Return (X, Y) of the center of cell containing provided text 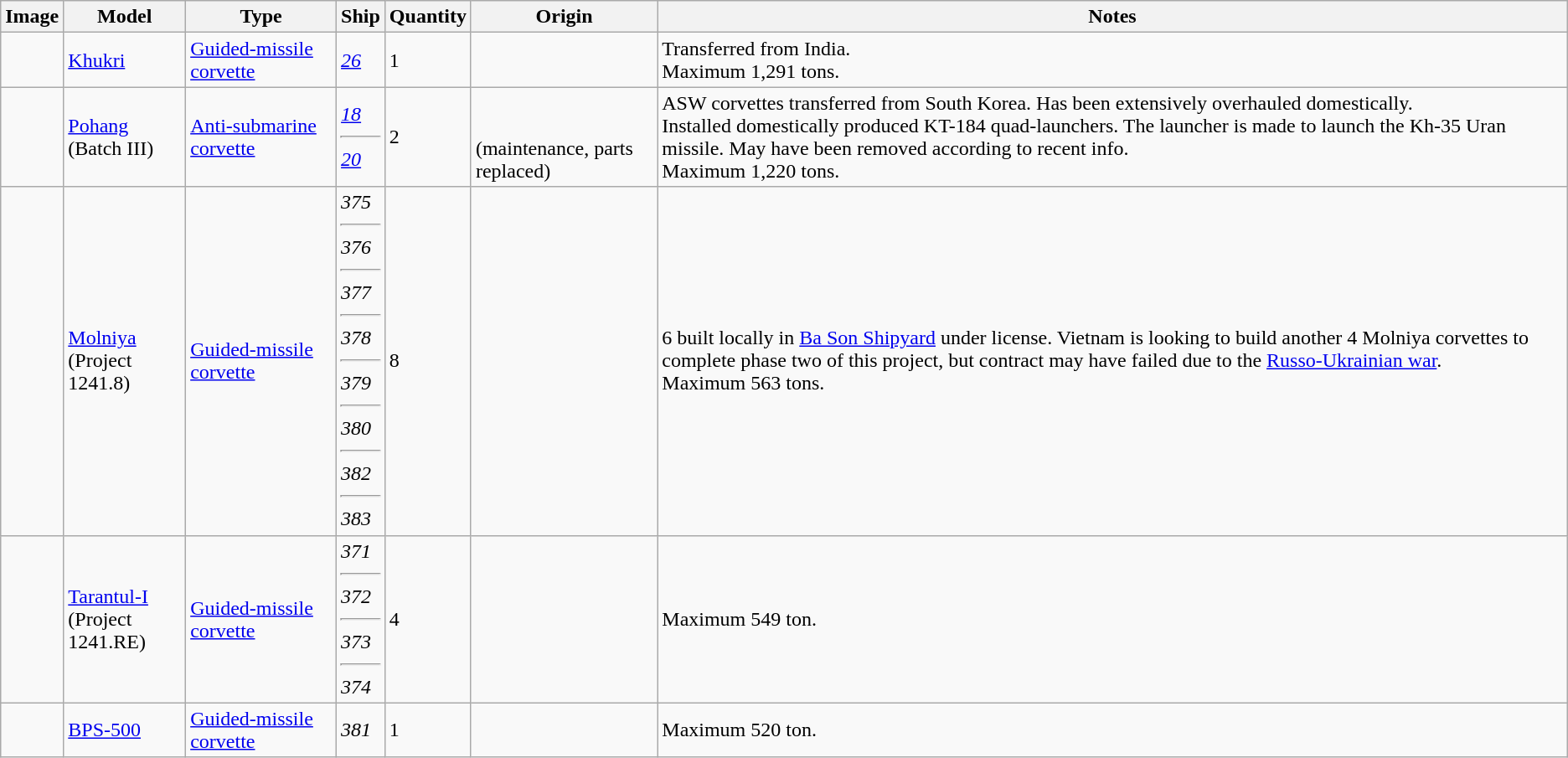
2 (427, 137)
Ship (361, 17)
Pohang(Batch III) (125, 137)
381 (361, 730)
Maximum 520 ton. (1112, 730)
Notes (1112, 17)
4 (427, 619)
Quantity (427, 17)
Maximum 549 ton. (1112, 619)
375376377378379380382383 (361, 361)
Anti-submarine corvette (261, 137)
Tarantul-I(Project 1241.RE) (125, 619)
8 (427, 361)
Molniya(Project 1241.8) (125, 361)
Transferred from India.Maximum 1,291 tons. (1112, 60)
1820 (361, 137)
Type (261, 17)
BPS-500 (125, 730)
26 (361, 60)
371372373374 (361, 619)
Khukri (125, 60)
(maintenance, parts replaced) (564, 137)
Image (32, 17)
Model (125, 17)
Origin (564, 17)
